Capture the cell that displays the provided text and extract its [x, y] central coordinate. 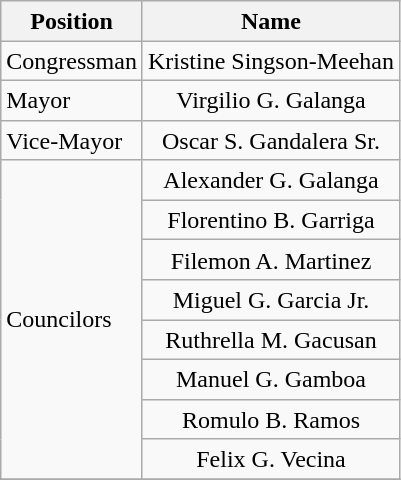
Miguel G. Garcia Jr. [270, 300]
Vice-Mayor [72, 140]
Virgilio G. Galanga [270, 100]
Position [72, 21]
Congressman [72, 61]
Filemon A. Martinez [270, 260]
Mayor [72, 100]
Felix G. Vecina [270, 459]
Manuel G. Gamboa [270, 379]
Ruthrella M. Gacusan [270, 340]
Kristine Singson-Meehan [270, 61]
Alexander G. Galanga [270, 180]
Oscar S. Gandalera Sr. [270, 140]
Florentino B. Garriga [270, 220]
Name [270, 21]
Councilors [72, 320]
Romulo B. Ramos [270, 419]
